Provide the [x, y] coordinate of the cell's center where the given text is located.  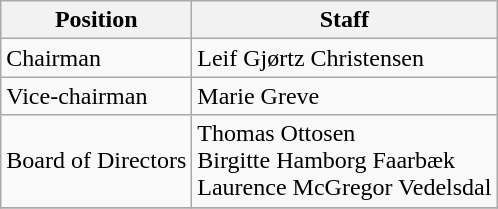
Chairman [96, 58]
Thomas Ottosen Birgitte Hamborg Faarbæk Laurence McGregor Vedelsdal [344, 161]
Leif Gjørtz Christensen [344, 58]
Vice-chairman [96, 96]
Staff [344, 20]
Position [96, 20]
Board of Directors [96, 161]
Marie Greve [344, 96]
